Return the [X, Y] coordinate for the center point of the cell that contains the specified text.  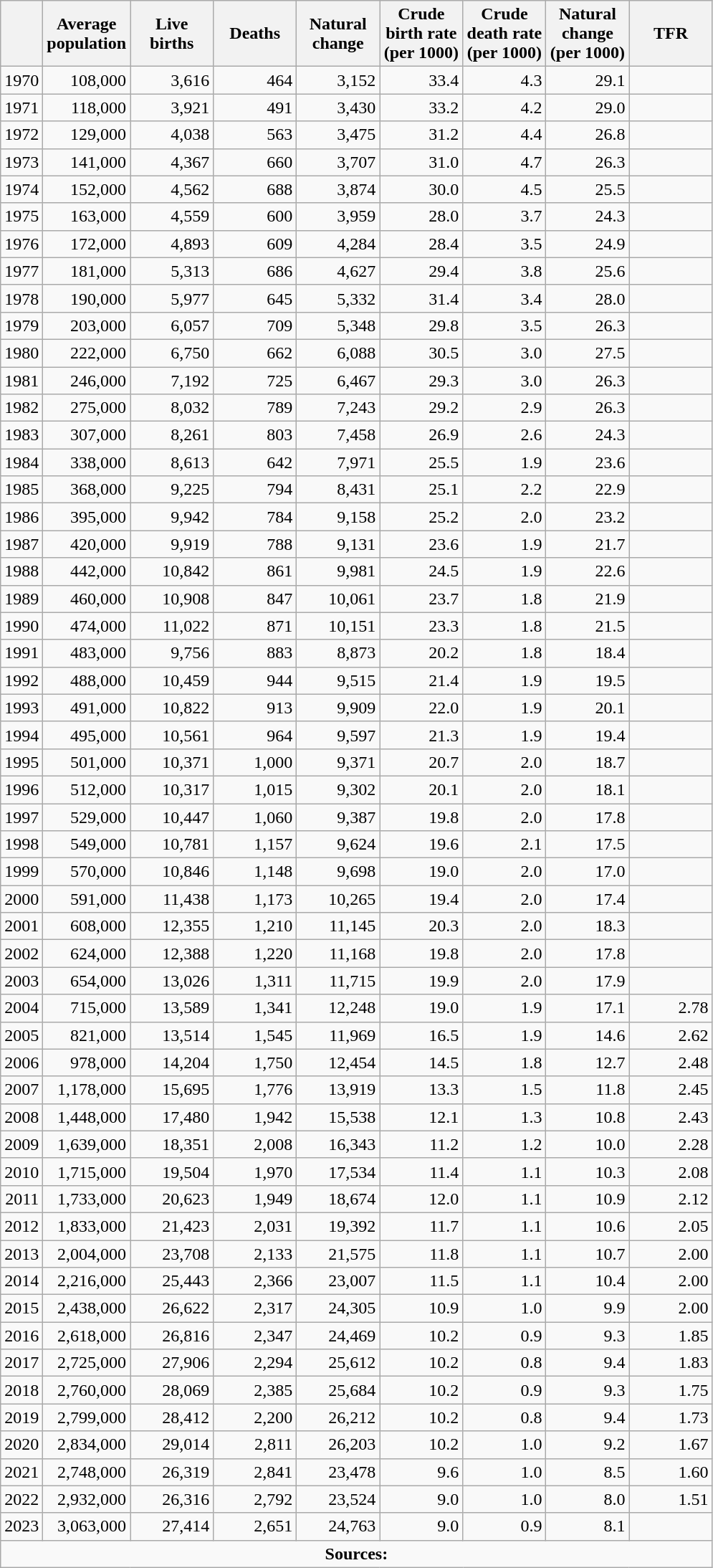
1,311 [255, 981]
9,756 [172, 653]
2018 [21, 1390]
2,385 [255, 1390]
12.7 [588, 1063]
11,168 [338, 954]
654,000 [87, 981]
2005 [21, 1035]
483,000 [87, 653]
871 [255, 626]
4.5 [504, 189]
28.4 [421, 244]
13,026 [172, 981]
222,000 [87, 353]
4,367 [172, 162]
10.4 [588, 1281]
203,000 [87, 326]
26,319 [172, 1472]
7,243 [338, 408]
3,959 [338, 217]
19.6 [421, 845]
1985 [21, 490]
12.0 [421, 1199]
2.45 [671, 1090]
608,000 [87, 926]
18.7 [588, 762]
978,000 [87, 1063]
1,341 [255, 1008]
1974 [21, 189]
10,265 [338, 899]
591,000 [87, 899]
645 [255, 298]
395,000 [87, 517]
27,414 [172, 1526]
10,842 [172, 571]
246,000 [87, 381]
9,225 [172, 490]
709 [255, 326]
21.4 [421, 680]
1975 [21, 217]
1995 [21, 762]
2,366 [255, 1281]
2.62 [671, 1035]
3.7 [504, 217]
14.5 [421, 1063]
4.3 [504, 80]
10.6 [588, 1226]
10.0 [588, 1144]
1978 [21, 298]
1,448,000 [87, 1117]
22.0 [421, 708]
1,750 [255, 1063]
13,589 [172, 1008]
1,000 [255, 762]
29,014 [172, 1445]
Deaths [255, 34]
2011 [21, 1199]
495,000 [87, 735]
2022 [21, 1499]
2007 [21, 1090]
18,351 [172, 1144]
Crude death rate (per 1000) [504, 34]
26,316 [172, 1499]
6,088 [338, 353]
2008 [21, 1117]
4,038 [172, 135]
23.2 [588, 517]
12,248 [338, 1008]
1,178,000 [87, 1090]
12,454 [338, 1063]
9,698 [338, 872]
21,575 [338, 1254]
17.1 [588, 1008]
14.6 [588, 1035]
2009 [21, 1144]
549,000 [87, 845]
25,684 [338, 1390]
12,355 [172, 926]
491 [255, 108]
8.0 [588, 1499]
1987 [21, 544]
10,061 [338, 599]
8,431 [338, 490]
10,908 [172, 599]
2000 [21, 899]
275,000 [87, 408]
563 [255, 135]
3,874 [338, 189]
11.7 [421, 1226]
2.6 [504, 435]
4,893 [172, 244]
660 [255, 162]
2,811 [255, 1445]
26,203 [338, 1445]
1986 [21, 517]
4,559 [172, 217]
Sources: [357, 1554]
3,063,000 [87, 1526]
1,715,000 [87, 1172]
20.7 [421, 762]
9,597 [338, 735]
10,781 [172, 845]
3,921 [172, 108]
19.9 [421, 981]
2,651 [255, 1526]
1,173 [255, 899]
129,000 [87, 135]
2,725,000 [87, 1363]
29.2 [421, 408]
29.3 [421, 381]
18.4 [588, 653]
9,158 [338, 517]
2016 [21, 1336]
338,000 [87, 462]
24.9 [588, 244]
2010 [21, 1172]
11,969 [338, 1035]
2,438,000 [87, 1308]
2.05 [671, 1226]
2,932,000 [87, 1499]
1,776 [255, 1090]
28,069 [172, 1390]
9,371 [338, 762]
2013 [21, 1254]
172,000 [87, 244]
22.9 [588, 490]
4,627 [338, 271]
30.5 [421, 353]
488,000 [87, 680]
13,919 [338, 1090]
4,562 [172, 189]
725 [255, 381]
22.6 [588, 571]
27.5 [588, 353]
2014 [21, 1281]
944 [255, 680]
6,057 [172, 326]
9,387 [338, 817]
1,157 [255, 845]
17.5 [588, 845]
11.5 [421, 1281]
1,942 [255, 1117]
2,004,000 [87, 1254]
24,469 [338, 1336]
2,216,000 [87, 1281]
8,032 [172, 408]
9,515 [338, 680]
16,343 [338, 1144]
25.6 [588, 271]
1.5 [504, 1090]
21,423 [172, 1226]
1.83 [671, 1363]
2.9 [504, 408]
108,000 [87, 80]
26.9 [421, 435]
29.4 [421, 271]
2.48 [671, 1063]
10,317 [172, 789]
821,000 [87, 1035]
23,007 [338, 1281]
10,561 [172, 735]
794 [255, 490]
2,618,000 [87, 1336]
1,148 [255, 872]
TFR [671, 34]
19.5 [588, 680]
23.3 [421, 626]
26.8 [588, 135]
1973 [21, 162]
460,000 [87, 599]
29.1 [588, 80]
5,977 [172, 298]
8,873 [338, 653]
24.5 [421, 571]
141,000 [87, 162]
8.5 [588, 1472]
6,467 [338, 381]
529,000 [87, 817]
1990 [21, 626]
9,131 [338, 544]
2.08 [671, 1172]
2023 [21, 1526]
2006 [21, 1063]
19,504 [172, 1172]
4,284 [338, 244]
600 [255, 217]
20.3 [421, 926]
163,000 [87, 217]
4.2 [504, 108]
1997 [21, 817]
2015 [21, 1308]
10,447 [172, 817]
642 [255, 462]
1.3 [504, 1117]
25.2 [421, 517]
9,624 [338, 845]
2,792 [255, 1499]
23,478 [338, 1472]
688 [255, 189]
8,261 [172, 435]
13,514 [172, 1035]
7,458 [338, 435]
30.0 [421, 189]
9.2 [588, 1445]
5,332 [338, 298]
21.9 [588, 599]
Natural change [338, 34]
26,622 [172, 1308]
861 [255, 571]
10,371 [172, 762]
3,616 [172, 80]
118,000 [87, 108]
1,949 [255, 1199]
24,763 [338, 1526]
2,031 [255, 1226]
2,841 [255, 1472]
10,151 [338, 626]
23.7 [421, 599]
9,942 [172, 517]
3,430 [338, 108]
20.2 [421, 653]
1970 [21, 80]
570,000 [87, 872]
1972 [21, 135]
1979 [21, 326]
10,846 [172, 872]
1.73 [671, 1417]
368,000 [87, 490]
190,000 [87, 298]
784 [255, 517]
5,348 [338, 326]
8.1 [588, 1526]
9,302 [338, 789]
715,000 [87, 1008]
181,000 [87, 271]
14,204 [172, 1063]
686 [255, 271]
2,317 [255, 1308]
17,534 [338, 1172]
420,000 [87, 544]
9,981 [338, 571]
1.67 [671, 1445]
11,022 [172, 626]
2,133 [255, 1254]
2,294 [255, 1363]
10,822 [172, 708]
1.75 [671, 1390]
13.3 [421, 1090]
19,392 [338, 1226]
464 [255, 80]
2,748,000 [87, 1472]
1993 [21, 708]
5,313 [172, 271]
18.1 [588, 789]
789 [255, 408]
1,733,000 [87, 1199]
3.8 [504, 271]
501,000 [87, 762]
1998 [21, 845]
1,015 [255, 789]
1981 [21, 381]
33.4 [421, 80]
25,612 [338, 1363]
9.9 [588, 1308]
15,695 [172, 1090]
913 [255, 708]
1,220 [255, 954]
1976 [21, 244]
2017 [21, 1363]
788 [255, 544]
16.5 [421, 1035]
2,834,000 [87, 1445]
609 [255, 244]
31.0 [421, 162]
2.1 [504, 845]
442,000 [87, 571]
7,192 [172, 381]
33.2 [421, 108]
10.7 [588, 1254]
803 [255, 435]
1991 [21, 653]
2012 [21, 1226]
3.4 [504, 298]
1.85 [671, 1336]
Natural change (per 1000) [588, 34]
6,750 [172, 353]
1971 [21, 108]
23,524 [338, 1499]
1992 [21, 680]
847 [255, 599]
31.4 [421, 298]
11.2 [421, 1144]
26,212 [338, 1417]
21.5 [588, 626]
15,538 [338, 1117]
27,906 [172, 1363]
1,970 [255, 1172]
1984 [21, 462]
3,475 [338, 135]
11,438 [172, 899]
28,412 [172, 1417]
2.78 [671, 1008]
11,715 [338, 981]
1,833,000 [87, 1226]
11.4 [421, 1172]
25,443 [172, 1281]
12.1 [421, 1117]
1,639,000 [87, 1144]
1.51 [671, 1499]
2,200 [255, 1417]
21.7 [588, 544]
1999 [21, 872]
4.4 [504, 135]
11,145 [338, 926]
17.4 [588, 899]
662 [255, 353]
24,305 [338, 1308]
Average population [87, 34]
2.43 [671, 1117]
10.3 [588, 1172]
17.9 [588, 981]
1.60 [671, 1472]
1989 [21, 599]
491,000 [87, 708]
18,674 [338, 1199]
1,545 [255, 1035]
1977 [21, 271]
883 [255, 653]
3,707 [338, 162]
1982 [21, 408]
29.0 [588, 108]
21.3 [421, 735]
9,909 [338, 708]
31.2 [421, 135]
1,060 [255, 817]
23,708 [172, 1254]
2004 [21, 1008]
1.2 [504, 1144]
2001 [21, 926]
2,008 [255, 1144]
474,000 [87, 626]
10,459 [172, 680]
1980 [21, 353]
17,480 [172, 1117]
9,919 [172, 544]
2002 [21, 954]
307,000 [87, 435]
Crude birth rate (per 1000) [421, 34]
2,347 [255, 1336]
20,623 [172, 1199]
2020 [21, 1445]
12,388 [172, 954]
10.8 [588, 1117]
9.6 [421, 1472]
964 [255, 735]
152,000 [87, 189]
4.7 [504, 162]
2.2 [504, 490]
2003 [21, 981]
8,613 [172, 462]
1994 [21, 735]
1,210 [255, 926]
29.8 [421, 326]
624,000 [87, 954]
26,816 [172, 1336]
1988 [21, 571]
2019 [21, 1417]
18.3 [588, 926]
2,799,000 [87, 1417]
Live births [172, 34]
512,000 [87, 789]
2021 [21, 1472]
25.1 [421, 490]
2.12 [671, 1199]
17.0 [588, 872]
1996 [21, 789]
1983 [21, 435]
3,152 [338, 80]
2.28 [671, 1144]
2,760,000 [87, 1390]
7,971 [338, 462]
